From the cell containing the given text, extract its center point as (X, Y) coordinate. 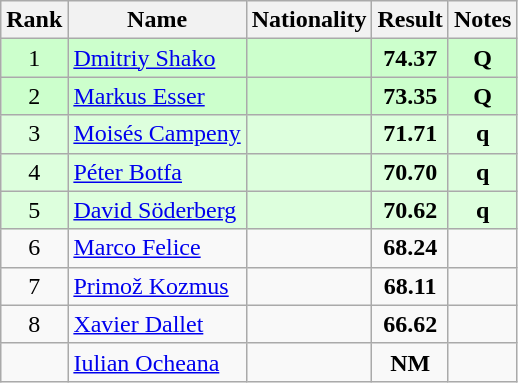
Xavier Dallet (157, 324)
74.37 (410, 58)
Marco Felice (157, 248)
Nationality (309, 20)
Notes (482, 20)
5 (34, 210)
Rank (34, 20)
Dmitriy Shako (157, 58)
6 (34, 248)
70.70 (410, 172)
66.62 (410, 324)
2 (34, 96)
71.71 (410, 134)
1 (34, 58)
70.62 (410, 210)
Péter Botfa (157, 172)
73.35 (410, 96)
Moisés Campeny (157, 134)
68.24 (410, 248)
Name (157, 20)
NM (410, 362)
Result (410, 20)
Iulian Ocheana (157, 362)
7 (34, 286)
Primož Kozmus (157, 286)
3 (34, 134)
4 (34, 172)
David Söderberg (157, 210)
Markus Esser (157, 96)
8 (34, 324)
68.11 (410, 286)
